Capture the cell that displays the provided text and extract its [X, Y] central coordinate. 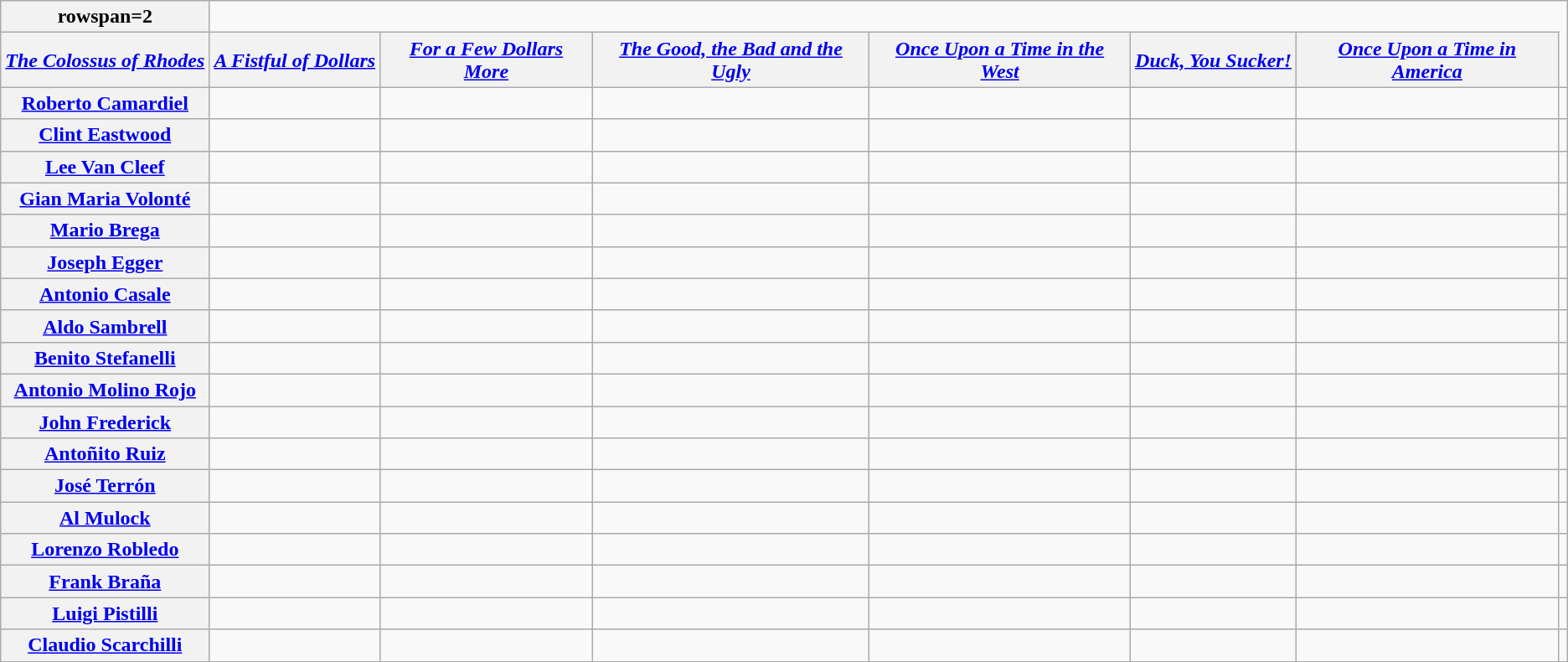
Lee Van Cleef [106, 167]
Benito Stefanelli [106, 358]
Luigi Pistilli [106, 613]
José Terrón [106, 486]
Duck, You Sucker! [1214, 60]
Once Upon a Time in the West [1000, 60]
Antoñito Ruiz [106, 454]
Antonio Casale [106, 294]
The Good, the Bad and the Ugly [730, 60]
John Frederick [106, 422]
Aldo Sambrell [106, 326]
rowspan=2 [106, 17]
Clint Eastwood [106, 135]
Joseph Egger [106, 262]
Al Mulock [106, 518]
Lorenzo Robledo [106, 550]
Once Upon a Time in America [1427, 60]
Frank Braña [106, 582]
Mario Brega [106, 230]
Antonio Molino Rojo [106, 390]
A Fistful of Dollars [295, 60]
Gian Maria Volonté [106, 199]
For a Few Dollars More [487, 60]
The Colossus of Rhodes [106, 60]
Roberto Camardiel [106, 103]
Claudio Scarchilli [106, 645]
